Identify which cell holds the provided text, then report its [x, y] central coordinate. 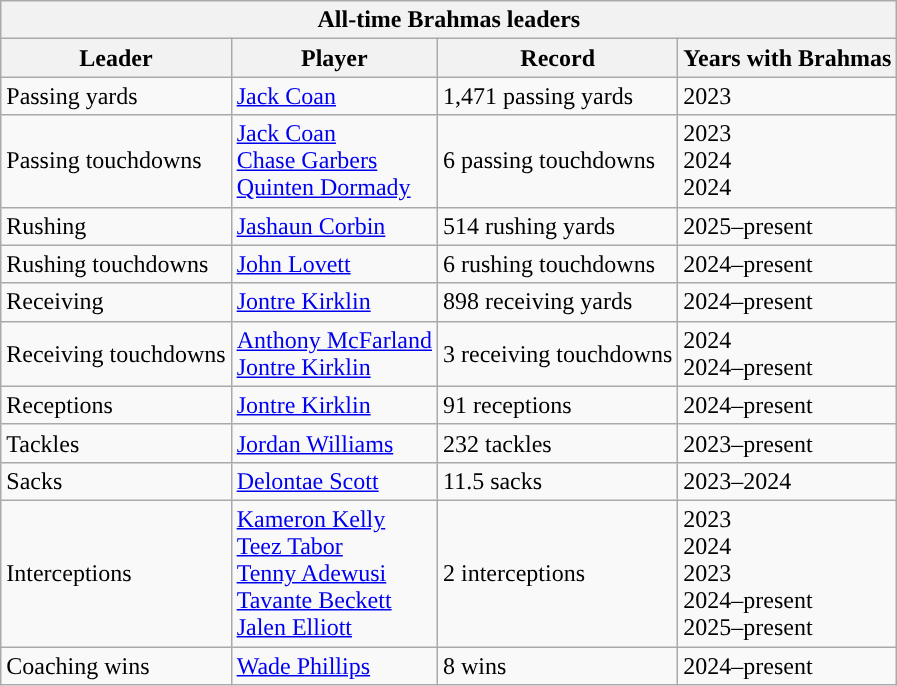
2023–present [788, 443]
Kameron KellyTeez TaborTenny AdewusiTavante BeckettJalen Elliott [334, 573]
2023202420232024–present2025–present [788, 573]
2 interceptions [557, 573]
Receiving touchdowns [116, 354]
6 passing touchdowns [557, 161]
6 rushing touchdowns [557, 264]
Player [334, 58]
Receiving [116, 302]
Passing touchdowns [116, 161]
Tackles [116, 443]
2023–2024 [788, 481]
Leader [116, 58]
514 rushing yards [557, 226]
Rushing touchdowns [116, 264]
Jordan Williams [334, 443]
2025–present [788, 226]
All-time Brahmas leaders [449, 20]
Delontae Scott [334, 481]
Jashaun Corbin [334, 226]
Jack CoanChase GarbersQuinten Dormady [334, 161]
Sacks [116, 481]
11.5 sacks [557, 481]
2023 [788, 96]
232 tackles [557, 443]
Rushing [116, 226]
1,471 passing yards [557, 96]
898 receiving yards [557, 302]
202320242024 [788, 161]
Receptions [116, 405]
John Lovett [334, 264]
Interceptions [116, 573]
Years with Brahmas [788, 58]
Record [557, 58]
Anthony McFarlandJontre Kirklin [334, 354]
Jack Coan [334, 96]
Coaching wins [116, 665]
8 wins [557, 665]
Wade Phillips [334, 665]
3 receiving touchdowns [557, 354]
20242024–present [788, 354]
91 receptions [557, 405]
Passing yards [116, 96]
